Locate the cell with the specified text and output its (X, Y) center coordinate. 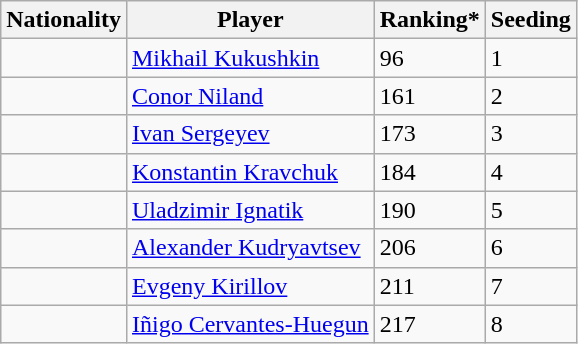
217 (430, 324)
96 (430, 58)
5 (530, 210)
Player (250, 20)
Conor Niland (250, 96)
3 (530, 134)
211 (430, 286)
190 (430, 210)
Alexander Kudryavtsev (250, 248)
8 (530, 324)
Ranking* (430, 20)
Iñigo Cervantes-Huegun (250, 324)
Nationality (64, 20)
2 (530, 96)
Evgeny Kirillov (250, 286)
6 (530, 248)
206 (430, 248)
Ivan Sergeyev (250, 134)
4 (530, 172)
7 (530, 286)
161 (430, 96)
173 (430, 134)
Konstantin Kravchuk (250, 172)
Mikhail Kukushkin (250, 58)
184 (430, 172)
1 (530, 58)
Uladzimir Ignatik (250, 210)
Seeding (530, 20)
